Capture the cell that displays the provided text and extract its [X, Y] central coordinate. 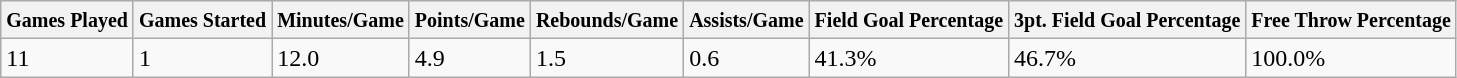
12.0 [341, 58]
Points/Game [470, 20]
4.9 [470, 58]
Minutes/Game [341, 20]
Free Throw Percentage [1352, 20]
Games Played [68, 20]
Assists/Game [746, 20]
Games Started [202, 20]
3pt. Field Goal Percentage [1128, 20]
Rebounds/Game [606, 20]
41.3% [908, 58]
100.0% [1352, 58]
11 [68, 58]
1.5 [606, 58]
46.7% [1128, 58]
Field Goal Percentage [908, 20]
0.6 [746, 58]
1 [202, 58]
